Scan for the cell matching the given text and deliver its (x, y) coordinate at center. 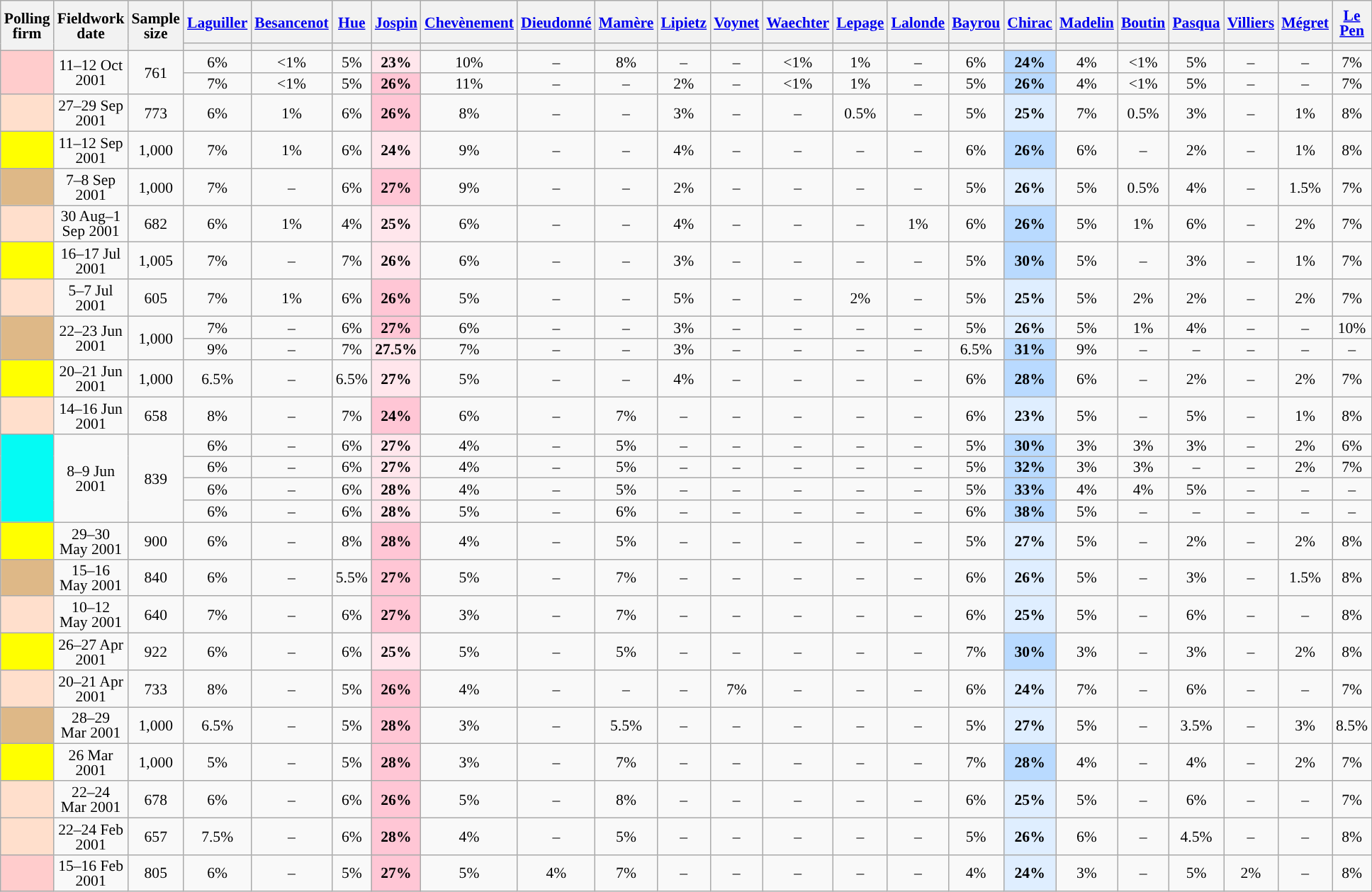
Bayrou (976, 22)
761 (156, 72)
733 (156, 689)
Boutin (1144, 22)
3.5% (1196, 726)
8–9 Jun 2001 (91, 478)
922 (156, 652)
Le Pen (1352, 22)
8.5% (1352, 726)
839 (156, 478)
840 (156, 577)
30 Aug–1 Sep 2001 (91, 224)
Pasqua (1196, 22)
4.5% (1196, 836)
Dieudonné (556, 22)
11–12 Oct 2001 (91, 72)
26–27 Apr 2001 (91, 652)
20–21 Apr 2001 (91, 689)
Hue (352, 22)
773 (156, 113)
31% (1030, 349)
33% (1030, 489)
11% (469, 84)
32% (1030, 468)
10–12 May 2001 (91, 615)
Lipietz (683, 22)
1,005 (156, 261)
11–12 Sep 2001 (91, 150)
Chirac (1030, 22)
Samplesize (156, 26)
27.5% (396, 349)
658 (156, 416)
22–24 Mar 2001 (91, 799)
678 (156, 799)
Lalonde (918, 22)
38% (1030, 512)
Madelin (1087, 22)
14–16 Jun 2001 (91, 416)
22–23 Jun 2001 (91, 338)
Besancenot (291, 22)
Voynet (736, 22)
26 Mar 2001 (91, 762)
22–24 Feb 2001 (91, 836)
Lepage (860, 22)
Polling firm (27, 26)
Mamère (626, 22)
Waechter (798, 22)
15–16 May 2001 (91, 577)
7.5% (217, 836)
Laguiller (217, 22)
Chevènement (469, 22)
28–29 Mar 2001 (91, 726)
682 (156, 224)
640 (156, 615)
900 (156, 541)
Mégret (1305, 22)
20–21 Jun 2001 (91, 379)
27–29 Sep 2001 (91, 113)
15–16 Feb 2001 (91, 873)
Fieldwork date (91, 26)
29–30 May 2001 (91, 541)
Jospin (396, 22)
605 (156, 298)
5–7 Jul 2001 (91, 298)
7–8 Sep 2001 (91, 187)
805 (156, 873)
16–17 Jul 2001 (91, 261)
657 (156, 836)
Villiers (1251, 22)
